Detect which cell encompasses the target text, then output its (x, y) center coordinate. 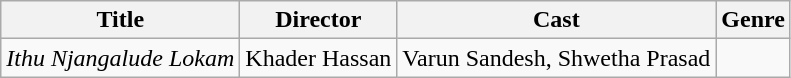
Khader Hassan (318, 58)
Genre (754, 20)
Varun Sandesh, Shwetha Prasad (556, 58)
Ithu Njangalude Lokam (120, 58)
Cast (556, 20)
Title (120, 20)
Director (318, 20)
